Return the (x, y) coordinate for the center point of the cell that contains the specified text.  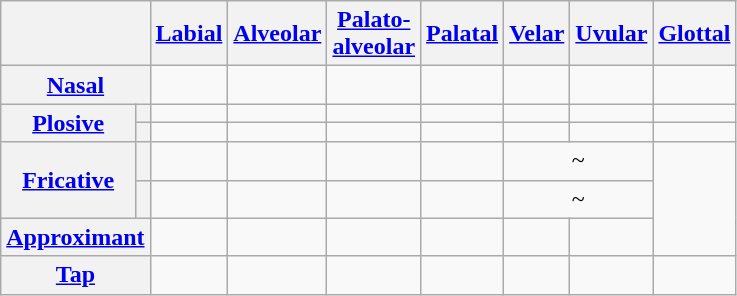
Uvular (612, 34)
Velar (537, 34)
Nasal (76, 85)
Fricative (68, 180)
Palatal (462, 34)
Plosive (68, 123)
Alveolar (278, 34)
Approximant (76, 237)
Labial (189, 34)
Tap (76, 275)
Palato-alveolar (374, 34)
Glottal (694, 34)
